For the text-containing cell, return its midpoint in [X, Y] coordinate format. 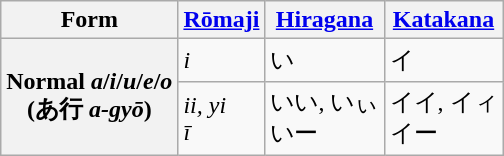
Hiragana [324, 20]
イ [444, 60]
i [222, 60]
Normal a/i/u/e/o(あ行 a-gyō) [90, 98]
イイ, イィイー [444, 118]
Katakana [444, 20]
いい, いぃいー [324, 118]
Rōmaji [222, 20]
ii, yiī [222, 118]
Form [90, 20]
い [324, 60]
